Output the (x, y) coordinate of the center of the cell containing the given text.  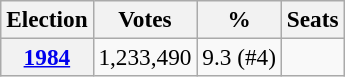
% (239, 19)
9.3 (#4) (239, 57)
Votes (145, 19)
Election (47, 19)
Seats (312, 19)
1984 (47, 57)
1,233,490 (145, 57)
